Search for the cell housing the specified text and yield its [X, Y] center coordinate. 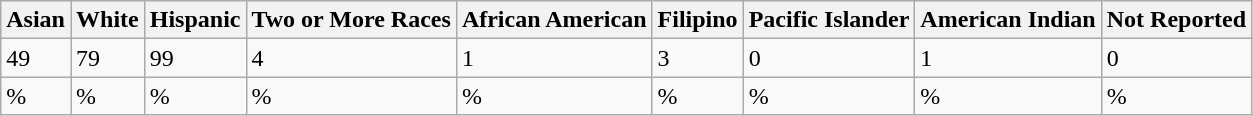
49 [36, 58]
White [107, 20]
Filipino [698, 20]
Pacific Islander [829, 20]
Asian [36, 20]
79 [107, 58]
Two or More Races [351, 20]
African American [554, 20]
4 [351, 58]
Hispanic [195, 20]
Not Reported [1176, 20]
American Indian [1008, 20]
99 [195, 58]
3 [698, 58]
